For the text-containing cell, return its midpoint in (x, y) coordinate format. 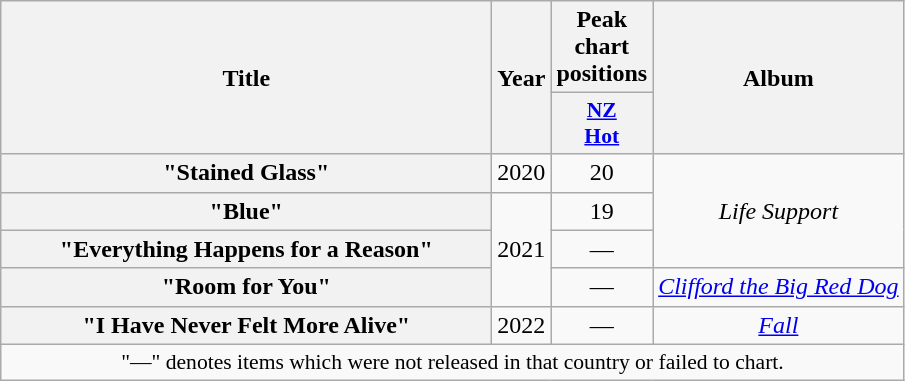
Album (778, 78)
"—" denotes items which were not released in that country or failed to chart. (452, 362)
"I Have Never Felt More Alive" (246, 325)
Title (246, 78)
2020 (522, 173)
Clifford the Big Red Dog (778, 287)
Year (522, 78)
"Everything Happens for a Reason" (246, 249)
Fall (778, 325)
2022 (522, 325)
2021 (522, 249)
Peak chart positions (602, 47)
"Room for You" (246, 287)
"Stained Glass" (246, 173)
NZHot (602, 124)
20 (602, 173)
"Blue" (246, 211)
19 (602, 211)
Life Support (778, 211)
